Locate the cell with the specified text and output its (x, y) center coordinate. 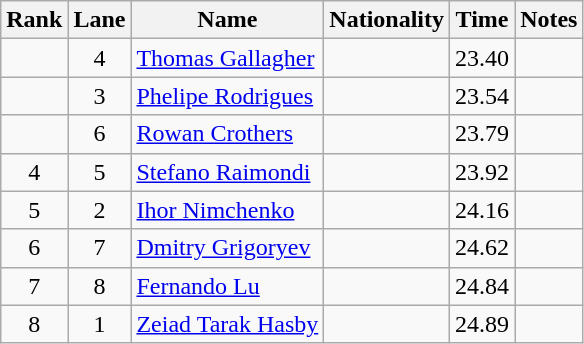
Name (228, 20)
24.89 (482, 324)
Ihor Nimchenko (228, 210)
24.62 (482, 248)
Dmitry Grigoryev (228, 248)
24.16 (482, 210)
Notes (549, 20)
23.40 (482, 58)
Rowan Crothers (228, 134)
23.79 (482, 134)
Fernando Lu (228, 286)
Rank (34, 20)
Stefano Raimondi (228, 172)
2 (100, 210)
3 (100, 96)
Phelipe Rodrigues (228, 96)
Zeiad Tarak Hasby (228, 324)
Lane (100, 20)
23.92 (482, 172)
Nationality (387, 20)
Time (482, 20)
1 (100, 324)
Thomas Gallagher (228, 58)
23.54 (482, 96)
24.84 (482, 286)
